Provide the (X, Y) coordinate of the cell's center where the given text is located.  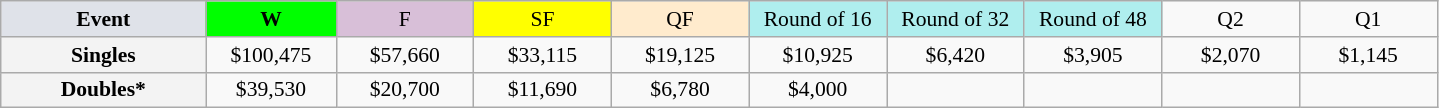
W (271, 19)
Round of 32 (955, 19)
Round of 48 (1093, 19)
Q1 (1368, 19)
$6,420 (955, 55)
SF (543, 19)
$39,530 (271, 90)
F (405, 19)
$3,905 (1093, 55)
$19,125 (680, 55)
$2,070 (1231, 55)
$4,000 (818, 90)
Singles (104, 55)
QF (680, 19)
$57,660 (405, 55)
$11,690 (543, 90)
$33,115 (543, 55)
Event (104, 19)
Doubles* (104, 90)
Round of 16 (818, 19)
$10,925 (818, 55)
$100,475 (271, 55)
$1,145 (1368, 55)
$6,780 (680, 90)
Q2 (1231, 19)
$20,700 (405, 90)
